Identify which cell holds the provided text, then report its [x, y] central coordinate. 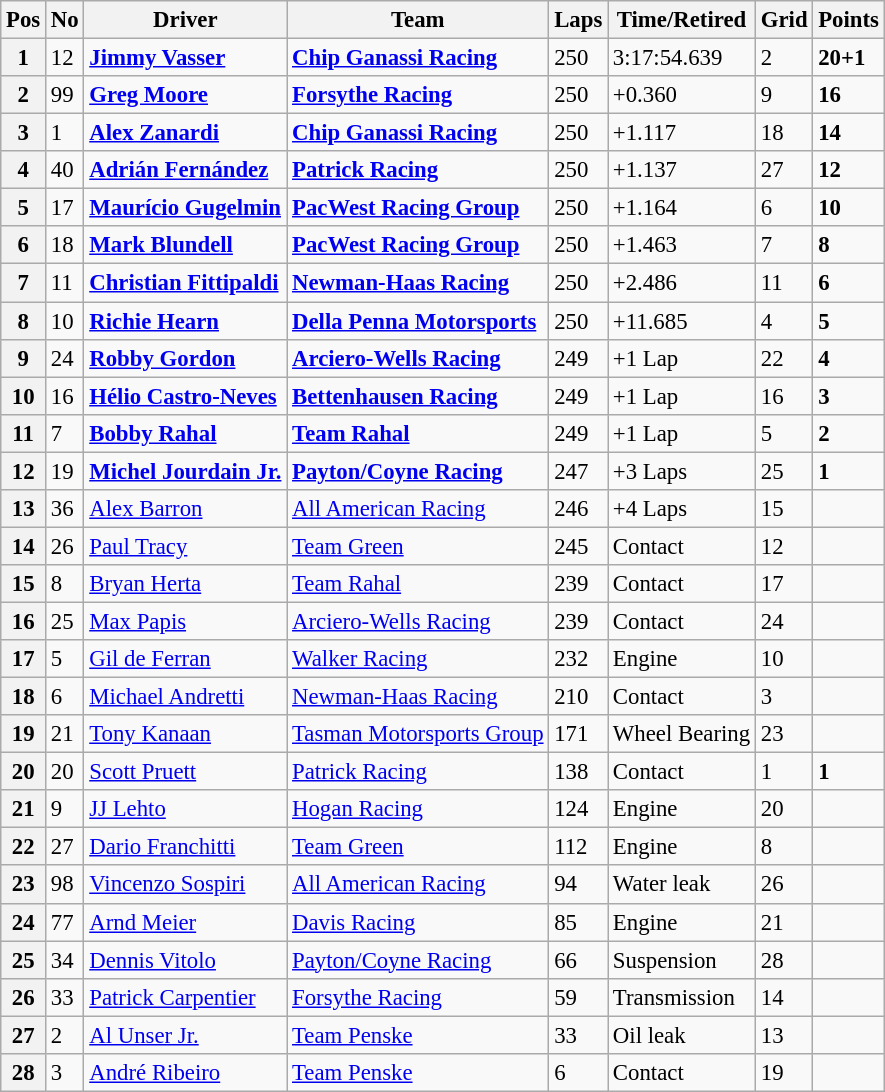
Gil de Ferran [186, 659]
36 [65, 509]
Vincenzo Sospiri [186, 885]
Bryan Herta [186, 584]
Alex Barron [186, 509]
+1.463 [682, 245]
210 [578, 697]
Laps [578, 20]
Wheel Bearing [682, 734]
Team [418, 20]
Time/Retired [682, 20]
Points [848, 20]
Suspension [682, 960]
Della Penna Motorsports [418, 321]
77 [65, 922]
Dennis Vitolo [186, 960]
Tony Kanaan [186, 734]
Maurício Gugelmin [186, 208]
245 [578, 546]
Bobby Rahal [186, 433]
+1.117 [682, 133]
124 [578, 809]
André Ribeiro [186, 1073]
85 [578, 922]
94 [578, 885]
Davis Racing [418, 922]
3:17:54.639 [682, 58]
Pos [24, 20]
Tasman Motorsports Group [418, 734]
Patrick Carpentier [186, 997]
Water leak [682, 885]
232 [578, 659]
66 [578, 960]
246 [578, 509]
Paul Tracy [186, 546]
+1.164 [682, 208]
Michel Jourdain Jr. [186, 471]
+0.360 [682, 95]
34 [65, 960]
112 [578, 847]
59 [578, 997]
Oil leak [682, 1035]
Hogan Racing [418, 809]
Jimmy Vasser [186, 58]
+4 Laps [682, 509]
Dario Franchitti [186, 847]
Al Unser Jr. [186, 1035]
+1.137 [682, 170]
JJ Lehto [186, 809]
Driver [186, 20]
Arnd Meier [186, 922]
Bettenhausen Racing [418, 396]
+11.685 [682, 321]
Max Papis [186, 621]
Hélio Castro-Neves [186, 396]
Transmission [682, 997]
Greg Moore [186, 95]
+3 Laps [682, 471]
99 [65, 95]
Grid [784, 20]
+2.486 [682, 283]
98 [65, 885]
Richie Hearn [186, 321]
138 [578, 772]
40 [65, 170]
20+1 [848, 58]
Scott Pruett [186, 772]
Robby Gordon [186, 358]
Michael Andretti [186, 697]
No [65, 20]
Adrián Fernández [186, 170]
171 [578, 734]
Mark Blundell [186, 245]
Walker Racing [418, 659]
Christian Fittipaldi [186, 283]
247 [578, 471]
Alex Zanardi [186, 133]
